Output the (x, y) coordinate of the center of the cell containing the given text.  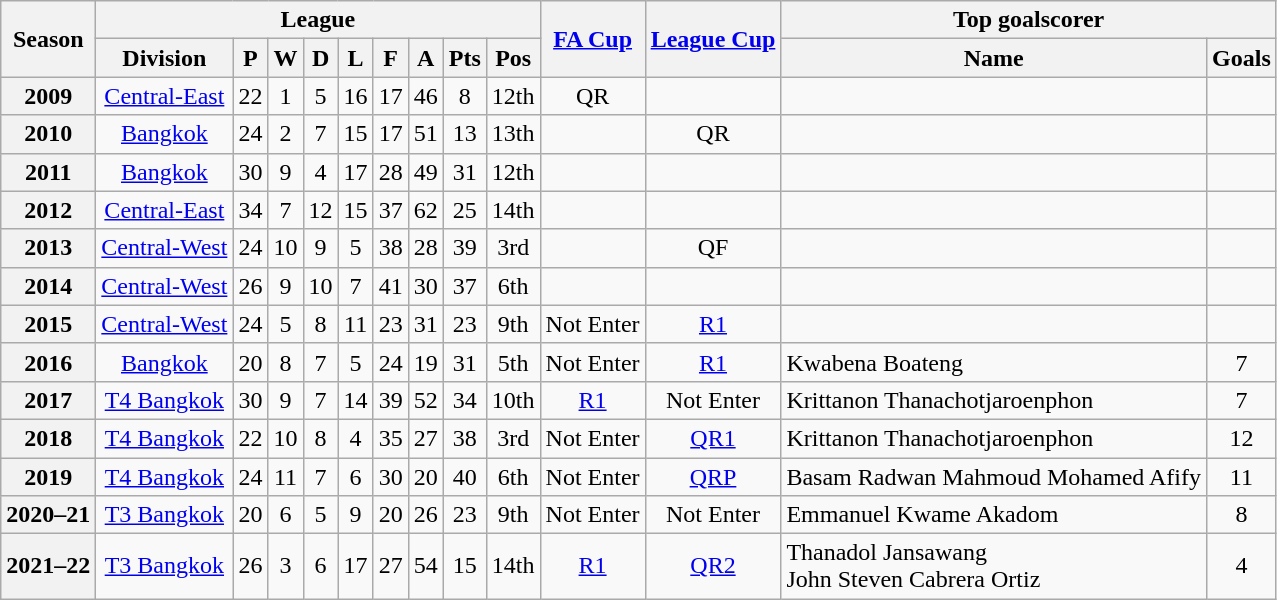
Pos (513, 58)
2020–21 (48, 515)
2011 (48, 172)
Pts (464, 58)
13 (464, 134)
QR1 (713, 438)
40 (464, 477)
2015 (48, 324)
League Cup (713, 39)
25 (464, 210)
QRP (713, 477)
Basam Radwan Mahmoud Mohamed Afify (994, 477)
2018 (48, 438)
2009 (48, 96)
2014 (48, 286)
Division (164, 58)
54 (426, 566)
D (320, 58)
49 (426, 172)
5th (513, 362)
QR2 (713, 566)
A (426, 58)
2016 (48, 362)
QF (713, 248)
35 (390, 438)
10th (513, 400)
3 (286, 566)
46 (426, 96)
P (250, 58)
F (390, 58)
13th (513, 134)
2019 (48, 477)
16 (356, 96)
52 (426, 400)
2013 (48, 248)
14 (356, 400)
1 (286, 96)
L (356, 58)
19 (426, 362)
2012 (48, 210)
Goals (1242, 58)
Kwabena Boateng (994, 362)
Season (48, 39)
FA Cup (592, 39)
Top goalscorer (1028, 20)
Thanadol Jansawang John Steven Cabrera Ortiz (994, 566)
51 (426, 134)
Name (994, 58)
Emmanuel Kwame Akadom (994, 515)
62 (426, 210)
2021–22 (48, 566)
2017 (48, 400)
2010 (48, 134)
2 (286, 134)
W (286, 58)
41 (390, 286)
League (318, 20)
